Return the (X, Y) coordinate for the center point of the cell that contains the specified text.  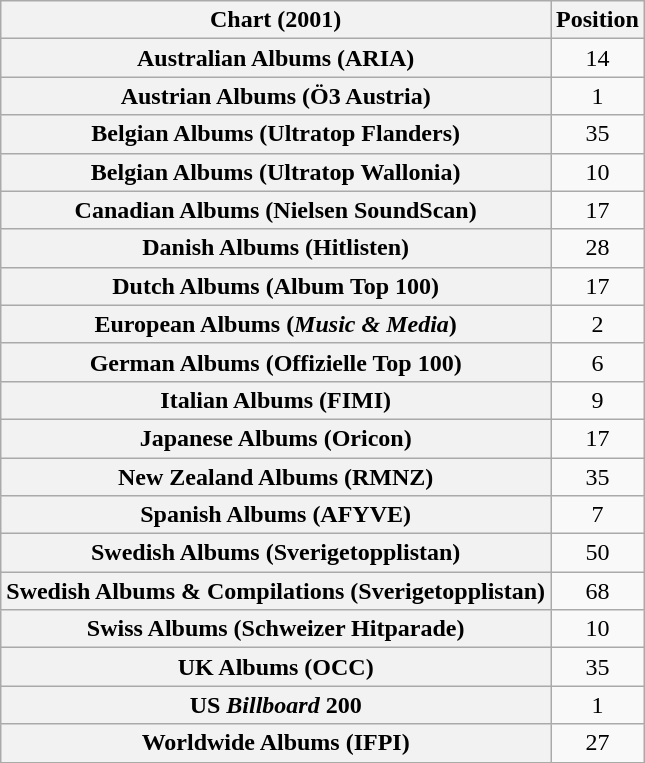
14 (598, 58)
Chart (2001) (276, 20)
Belgian Albums (Ultratop Wallonia) (276, 172)
Australian Albums (ARIA) (276, 58)
European Albums (Music & Media) (276, 324)
28 (598, 248)
Position (598, 20)
US Billboard 200 (276, 705)
Spanish Albums (AFYVE) (276, 515)
Italian Albums (FIMI) (276, 400)
German Albums (Offizielle Top 100) (276, 362)
UK Albums (OCC) (276, 667)
Swiss Albums (Schweizer Hitparade) (276, 629)
Swedish Albums & Compilations (Sverigetopplistan) (276, 591)
Austrian Albums (Ö3 Austria) (276, 96)
Dutch Albums (Album Top 100) (276, 286)
Danish Albums (Hitlisten) (276, 248)
68 (598, 591)
Japanese Albums (Oricon) (276, 438)
Swedish Albums (Sverigetopplistan) (276, 553)
2 (598, 324)
6 (598, 362)
7 (598, 515)
Worldwide Albums (IFPI) (276, 743)
New Zealand Albums (RMNZ) (276, 477)
50 (598, 553)
9 (598, 400)
Belgian Albums (Ultratop Flanders) (276, 134)
Canadian Albums (Nielsen SoundScan) (276, 210)
27 (598, 743)
